Extract the (X, Y) coordinate from the center of the cell holding the provided text.  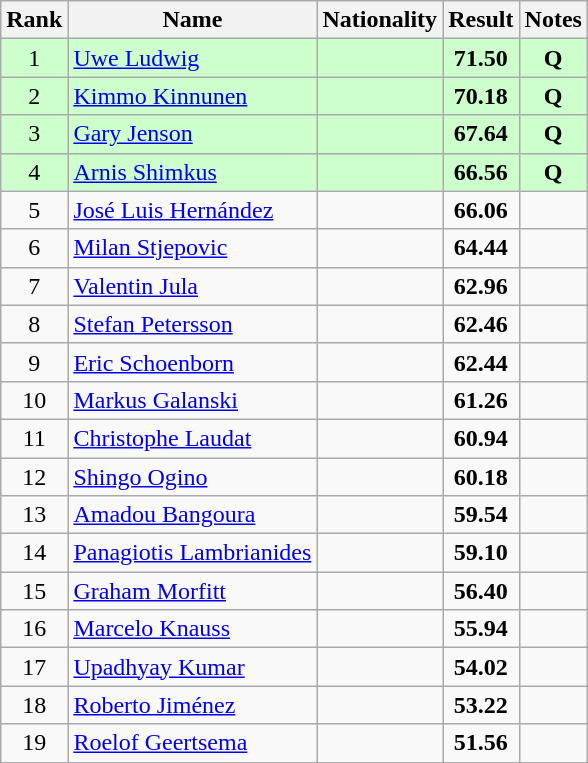
Name (192, 20)
66.06 (481, 210)
Upadhyay Kumar (192, 667)
Rank (34, 20)
4 (34, 172)
Roberto Jiménez (192, 705)
18 (34, 705)
67.64 (481, 134)
8 (34, 324)
Arnis Shimkus (192, 172)
53.22 (481, 705)
70.18 (481, 96)
62.44 (481, 362)
Graham Morfitt (192, 591)
59.10 (481, 553)
Uwe Ludwig (192, 58)
9 (34, 362)
11 (34, 438)
Roelof Geertsema (192, 743)
14 (34, 553)
Notes (553, 20)
60.18 (481, 477)
Result (481, 20)
61.26 (481, 400)
62.46 (481, 324)
Gary Jenson (192, 134)
Christophe Laudat (192, 438)
10 (34, 400)
7 (34, 286)
Stefan Petersson (192, 324)
17 (34, 667)
Markus Galanski (192, 400)
12 (34, 477)
Nationality (380, 20)
Valentin Jula (192, 286)
64.44 (481, 248)
1 (34, 58)
José Luis Hernández (192, 210)
54.02 (481, 667)
Marcelo Knauss (192, 629)
51.56 (481, 743)
56.40 (481, 591)
Shingo Ogino (192, 477)
Amadou Bangoura (192, 515)
60.94 (481, 438)
Milan Stjepovic (192, 248)
19 (34, 743)
66.56 (481, 172)
Eric Schoenborn (192, 362)
62.96 (481, 286)
Panagiotis Lambrianides (192, 553)
6 (34, 248)
55.94 (481, 629)
2 (34, 96)
16 (34, 629)
59.54 (481, 515)
15 (34, 591)
Kimmo Kinnunen (192, 96)
13 (34, 515)
3 (34, 134)
71.50 (481, 58)
5 (34, 210)
